Detect which cell encompasses the target text, then output its (x, y) center coordinate. 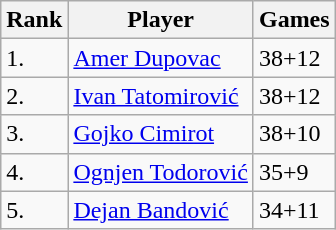
Gojko Cimirot (161, 134)
3. (34, 134)
Player (161, 20)
Rank (34, 20)
Dejan Bandović (161, 210)
38+10 (294, 134)
Games (294, 20)
35+9 (294, 172)
34+11 (294, 210)
Ognjen Todorović (161, 172)
5. (34, 210)
Ivan Tatomirović (161, 96)
Amer Dupovac (161, 58)
4. (34, 172)
2. (34, 96)
1. (34, 58)
